Capture the cell that displays the provided text and extract its (x, y) central coordinate. 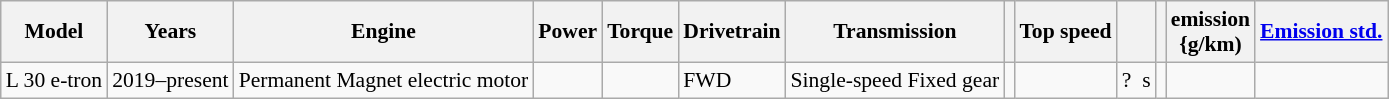
Years (170, 32)
2019–present (170, 80)
Drivetrain (732, 32)
FWD (732, 80)
Engine (384, 32)
Model (54, 32)
Torque (640, 32)
? s (1136, 80)
Top speed (1065, 32)
Single-speed Fixed gear (896, 80)
Transmission (896, 32)
Emission std. (1321, 32)
L 30 e-tron (54, 80)
Permanent Magnet electric motor (384, 80)
Power (568, 32)
emission{g/km) (1210, 32)
